Scan for the cell matching the given text and deliver its [X, Y] coordinate at center. 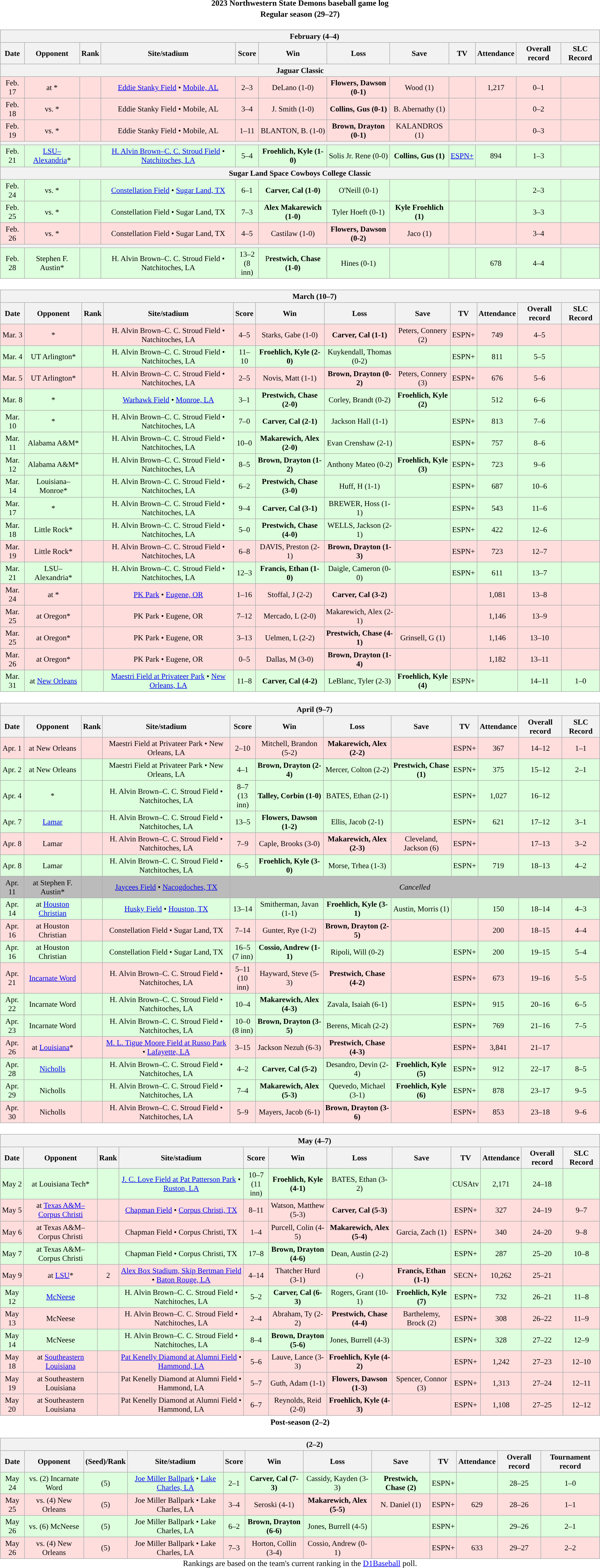
13–10 [539, 638]
Apr. 28 [12, 1069]
Jaco (1) [419, 234]
May 6 [12, 1232]
13–11 [539, 659]
Mayers, Jacob (6-1) [289, 1112]
2–10 [243, 748]
Austin, Morris (1) [421, 908]
Ellis, Jacob (2-1) [357, 822]
Mar. 3 [13, 335]
Apr. 7 [12, 822]
Brown, Drayton (4-6) [298, 1254]
Froehlich, Kyle (4-2) [360, 1361]
Feb. 24 [12, 190]
Quevedo, Michael (3-1) [357, 1090]
Brown, Drayton (0-2) [360, 378]
Zavala, Isaiah (6-1) [357, 1004]
Abraham, Ty (2-2) [298, 1318]
7–12 [244, 616]
10,262 [501, 1275]
26–21 [542, 1297]
BATES, Ethan (2-1) [357, 796]
May 2 [12, 1184]
17–13 [540, 843]
Jones, Burrell (4-3) [360, 1340]
Feb. 17 [12, 88]
BATES, Ethan (3-2) [360, 1184]
23–18 [540, 1112]
SECN+ [465, 1275]
at LSU* [61, 1275]
1–3 [538, 156]
0–5 [244, 659]
Flowers, Dawson (0-1) [359, 88]
Purcell, Colin (4-5) [298, 1232]
Froehlich, Kyle (3-1) [357, 908]
1,242 [501, 1361]
May 5 [12, 1210]
Berens, Micah (2-2) [357, 1025]
27–22 [542, 1340]
19–16 [540, 978]
Seroski (4-1) [274, 1505]
12–9 [581, 1340]
Feb. 18 [12, 109]
22–17 [540, 1069]
April (9–7) [300, 710]
Makarewich, Alex (2-0) [290, 443]
12–6 [539, 529]
18–14 [540, 908]
Jaguar Classic [300, 70]
Flowers, Dawson (1-2) [289, 822]
10–0 [244, 443]
Makarewich, Alex (4-3) [289, 1004]
Jackson Nezuh (6-3) [289, 1048]
17–8 [256, 1254]
Castilaw (1-0) [293, 234]
Makarewich, Alex (2-2) [357, 748]
Froehlich, Kyle (5) [421, 1069]
Gunter, Rye (1-2) [289, 930]
3,841 [498, 1048]
287 [501, 1254]
N. Daniel (1) [400, 1505]
Cancelled [415, 887]
21–16 [540, 1025]
Tyler Hoeft (0-1) [359, 212]
B. Abernathy (1) [419, 109]
Horton, Collin (3-4) [274, 1548]
Hayward, Steve (5-3) [289, 978]
0–3 [538, 131]
23–17 [540, 1090]
Anthony Mateo (0-2) [360, 465]
Apr. 30 [12, 1112]
Stoffal, J (2-2) [290, 594]
17–12 [540, 822]
9–8 [581, 1232]
Prestwich, Chase (1-0) [293, 263]
673 [498, 978]
2 [108, 1275]
Peters, Connery (2) [423, 335]
Huff, H (1-1) [360, 486]
Brown, Drayton (5-6) [298, 1340]
Prestwich, Chase (3-0) [290, 486]
15–12 [540, 770]
Flowers, Dawson (0-2) [359, 234]
Froehlich, Kyle (7) [422, 1297]
Reynolds, Reid (2-0) [298, 1405]
Carver, Cal (5-3) [360, 1210]
16–5(7 inn) [243, 952]
KALANDROS (1) [419, 131]
915 [498, 1004]
May 18 [12, 1361]
Brown, Drayton (1-2) [290, 465]
Corley, Brandt (0-2) [360, 400]
Kyle Froehlich (1) [419, 212]
Jones, Burrell (4-5) [337, 1526]
Carver, Cal (3-2) [360, 594]
512 [497, 400]
2,171 [501, 1184]
May 19 [12, 1383]
vs. (2) Incarnate Word [54, 1483]
912 [498, 1069]
12–3 [244, 573]
Prestwich, Chase (4-1) [360, 638]
543 [497, 508]
1–11 [247, 131]
10–4 [243, 1004]
719 [498, 865]
May (4–7) [300, 1141]
678 [496, 263]
Grinsell, G (1) [423, 638]
Mar. 31 [13, 681]
3–15 [243, 1048]
1,217 [496, 88]
Feb. 26 [12, 234]
Thatcher Hurd (3-1) [298, 1275]
at Louisiana Tech* [61, 1184]
Brown, Drayton (2-5) [357, 930]
Rogers, Grant (10-1) [360, 1297]
Brown, Drayton (3-5) [289, 1025]
10–8 [581, 1254]
1–4 [256, 1232]
Prestwich, Chase (1) [421, 770]
Mar. 21 [13, 573]
Feb. 19 [12, 131]
13–8 [539, 594]
May 20 [12, 1405]
Desandro, Devin (2-4) [357, 1069]
14–12 [540, 748]
Apr. 26 [12, 1048]
29–26 [519, 1526]
150 [498, 908]
Brown, Drayton (3-6) [357, 1112]
Alex Box Stadium, Skip Bertman Field • Baton Rouge, LA [181, 1275]
2–4 [256, 1318]
5–0 [244, 529]
CUSAtv [465, 1184]
Sugar Land Space Cowboys College Classic [300, 173]
Prestwich, Chase (4-0) [290, 529]
Apr. 11 [12, 887]
Tournament record [571, 1461]
611 [497, 573]
Feb. 28 [12, 263]
7–5 [581, 1025]
May 12 [12, 1297]
Apr. 23 [12, 1025]
Apr. 21 [12, 978]
Apr. 29 [12, 1090]
10–6 [539, 486]
327 [501, 1210]
(2–2) [300, 1445]
12–10 [581, 1361]
2–5 [244, 378]
21–17 [540, 1048]
Makarewich, Alex (2-3) [357, 843]
Louisiana–Monroe* [54, 486]
422 [497, 529]
28–26 [519, 1505]
Kuykendall, Thomas (0-2) [360, 357]
vs. (6) McNeese [54, 1526]
O'Neill (0-1) [359, 190]
Warhawk Field • Monroe, LA [168, 400]
3–3 [538, 212]
6–1 [247, 190]
10–7(11 inn) [256, 1184]
May 13 [12, 1318]
Apr. 1 [12, 748]
LeBlanc, Tyler (2-3) [360, 681]
Flowers, Dawson (1-3) [360, 1383]
Mar. 12 [13, 465]
Mar. 14 [13, 486]
Brown, Drayton (0-1) [359, 131]
at Louisiana* [52, 1048]
Mitchell, Brandon (5-2) [289, 748]
Brown, Drayton (2-4) [289, 770]
732 [501, 1297]
WELLS, Jackson (2-1) [360, 529]
Starks, Gabe (1-0) [290, 335]
BREWER, Hoss (1-1) [360, 508]
Jaycees Field • Nacogdoches, TX [166, 887]
May 9 [12, 1275]
Mar. 5 [13, 378]
375 [498, 770]
4–14 [256, 1275]
Morse, Trhea (1-3) [357, 865]
Stephen F. Austin* [52, 263]
24–19 [542, 1210]
Froehlich, Kyle (6) [421, 1090]
5–11(10 inn) [243, 978]
27–23 [542, 1361]
Collins, Gus (1) [419, 156]
Francis, Ethan (1-1) [422, 1275]
(-) [360, 1275]
1,027 [498, 796]
Daigle, Cameron (0-0) [360, 573]
5–7 [256, 1383]
3–13 [244, 638]
Froehlich, Kyle (1-0) [293, 156]
BLANTON, B. (1-0) [293, 131]
1,081 [497, 594]
March (10–7) [300, 296]
10–0(8 inn) [243, 1025]
Alex Makarewich (1-0) [293, 212]
Cossio, Andrew (1-1) [289, 952]
769 [498, 1025]
813 [497, 422]
757 [497, 443]
Apr. 2 [12, 770]
Froehlich, Kyle (3-0) [289, 865]
Mar. 17 [13, 508]
Talley, Corbin (1-0) [289, 796]
Makarewich, Alex (5-3) [289, 1090]
Watson, Matthew (5-3) [298, 1210]
Uelmen, L (2-2) [290, 638]
6–8 [244, 551]
12–12 [581, 1405]
Carver, Cal (6-3) [298, 1297]
894 [496, 156]
Mar. 4 [13, 357]
12–11 [581, 1383]
853 [498, 1112]
24–20 [542, 1232]
11–10 [244, 357]
8–4 [256, 1340]
14–11 [539, 681]
6–7 [256, 1405]
749 [497, 335]
Cassidy, Kayden (3-3) [337, 1483]
Evan Crenshaw (2-1) [360, 443]
9–5 [581, 1090]
Cleveland, Jackson (6) [421, 843]
13–2(8 inn) [247, 263]
Hines (0-1) [359, 263]
Makarewich, Alex (5-5) [337, 1505]
Mar. 26 [13, 659]
Cossio, Andrew (0-1) [337, 1548]
Carver, Cal (3-1) [290, 508]
13–14 [243, 908]
5–9 [243, 1112]
(Seed)/Rank [106, 1461]
25–21 [542, 1275]
Prestwich, Chase (2) [400, 1483]
340 [501, 1232]
629 [477, 1505]
Froehlich, Kyle (2) [423, 400]
1,108 [501, 1405]
367 [498, 748]
Apr. 22 [12, 1004]
Mar. 8 [13, 400]
Mar. 24 [13, 594]
7–9 [243, 843]
27–24 [542, 1383]
Carver, Cal (1-0) [293, 190]
Froehlich, Kyle (2-0) [290, 357]
0–1 [538, 88]
Makarewich, Alex (2-1) [360, 616]
Collins, Gus (0-1) [359, 109]
Feb. 25 [12, 212]
8–6 [539, 443]
Smitherman, Javan (1-1) [289, 908]
13–9 [539, 616]
M. L. Tigue Moore Field at Russo Park • Lafayette, LA [166, 1048]
27–25 [542, 1405]
at Stephen F. Austin* [52, 887]
DAVIS, Preston (2-1) [290, 551]
8–7(13 inn) [243, 796]
J. Smith (1-0) [293, 109]
DeLano (1-0) [293, 88]
13–7 [539, 573]
7–4 [243, 1090]
4–1 [243, 770]
Carver, Cal (7-3) [274, 1483]
Lauve, Lance (3-3) [298, 1361]
3–2 [581, 843]
18–13 [540, 865]
Froehlich, Kyle (4-3) [360, 1405]
Husky Field • Houston, TX [166, 908]
Brown, Drayton (1-4) [360, 659]
11–6 [539, 508]
Caple, Brooks (3-0) [289, 843]
Ripoli, Will (0-2) [357, 952]
633 [477, 1548]
7–0 [244, 422]
Apr. 4 [12, 796]
5–2 [256, 1297]
Francis, Ethan (1-0) [290, 573]
J. C. Love Field at Pat Patterson Park • Ruston, LA [181, 1184]
Prestwich, Chase (4-3) [357, 1048]
687 [497, 486]
9–7 [581, 1210]
308 [501, 1318]
Guth, Adam (1-1) [298, 1383]
Peters, Connery (3) [423, 378]
Wood (1) [419, 88]
Barthelemy, Brock (2) [422, 1318]
May 14 [12, 1340]
Mar. 10 [13, 422]
6–6 [539, 400]
Makarewich, Alex (5-4) [360, 1232]
7–14 [243, 930]
Prestwich, Chase (2-0) [290, 400]
9–4 [244, 508]
Froehlich, Kyle (3) [423, 465]
Mercer, Colton (2-2) [357, 770]
Novis, Matt (1-1) [290, 378]
0–2 [538, 109]
4–3 [581, 908]
Carver, Cal (2-1) [290, 422]
19–15 [540, 952]
621 [498, 822]
Mar. 11 [13, 443]
Solis Jr. Rene (0-0) [359, 156]
11–9 [581, 1318]
Prestwich, Chase (4-2) [357, 978]
Jackson Hall (1-1) [360, 422]
Dallas, M (3-0) [290, 659]
676 [497, 378]
8–11 [256, 1210]
Mar. 18 [13, 529]
12–7 [539, 551]
328 [501, 1340]
Spencer, Connor (3) [422, 1383]
Garcia, Zach (1) [422, 1232]
2–2 [571, 1548]
Mercado, L (2-0) [290, 616]
26–22 [542, 1318]
Carver, Cal (4-2) [290, 681]
1,313 [501, 1383]
Dean, Austin (2-2) [360, 1254]
Froehlich, Kyle (4) [423, 681]
25–20 [542, 1254]
Apr. 14 [12, 908]
811 [497, 357]
Carver, Cal (1-1) [360, 335]
28–25 [519, 1483]
Feb. 21 [12, 156]
878 [498, 1090]
13–5 [243, 822]
May 7 [12, 1254]
18–15 [540, 930]
24–18 [542, 1184]
29–27 [519, 1548]
May 25 [12, 1505]
Froehlich, Kyle (4-1) [298, 1184]
16–12 [540, 796]
Prestwich, Chase (4-4) [360, 1318]
7–6 [539, 422]
May 24 [12, 1483]
1–16 [244, 594]
1,182 [497, 659]
Brown, Drayton (1-3) [360, 551]
February (4–4) [300, 36]
Carver, Cal (5-2) [289, 1069]
Mar. 19 [13, 551]
Brown, Drayton (6-6) [274, 1526]
20–16 [540, 1004]
